For the text-containing cell, return its midpoint in (X, Y) coordinate format. 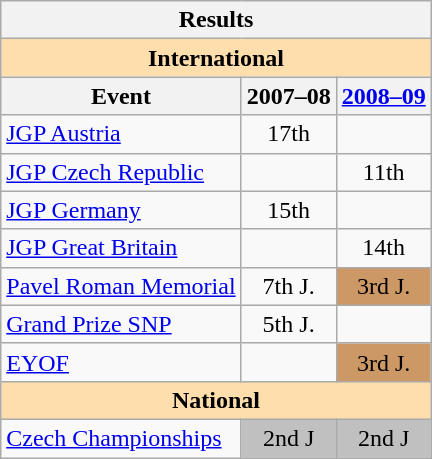
EYOF (121, 362)
National (216, 400)
Event (121, 96)
JGP Great Britain (121, 248)
17th (288, 134)
5th J. (288, 324)
JGP Austria (121, 134)
15th (288, 210)
International (216, 58)
2008–09 (384, 96)
Pavel Roman Memorial (121, 286)
14th (384, 248)
2007–08 (288, 96)
JGP Czech Republic (121, 172)
7th J. (288, 286)
Czech Championships (121, 438)
Grand Prize SNP (121, 324)
JGP Germany (121, 210)
Results (216, 20)
11th (384, 172)
